For the text-containing cell, return its midpoint in [X, Y] coordinate format. 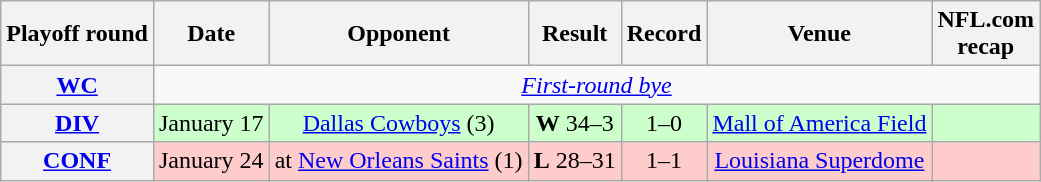
Date [211, 34]
Venue [820, 34]
at New Orleans Saints (1) [398, 161]
Dallas Cowboys (3) [398, 123]
Opponent [398, 34]
1–0 [664, 123]
Result [574, 34]
DIV [78, 123]
January 24 [211, 161]
1–1 [664, 161]
WC [78, 85]
January 17 [211, 123]
Record [664, 34]
L 28–31 [574, 161]
Louisiana Superdome [820, 161]
Mall of America Field [820, 123]
CONF [78, 161]
First-round bye [596, 85]
W 34–3 [574, 123]
NFL.comrecap [986, 34]
Playoff round [78, 34]
